Return [X, Y] of the center of cell containing provided text 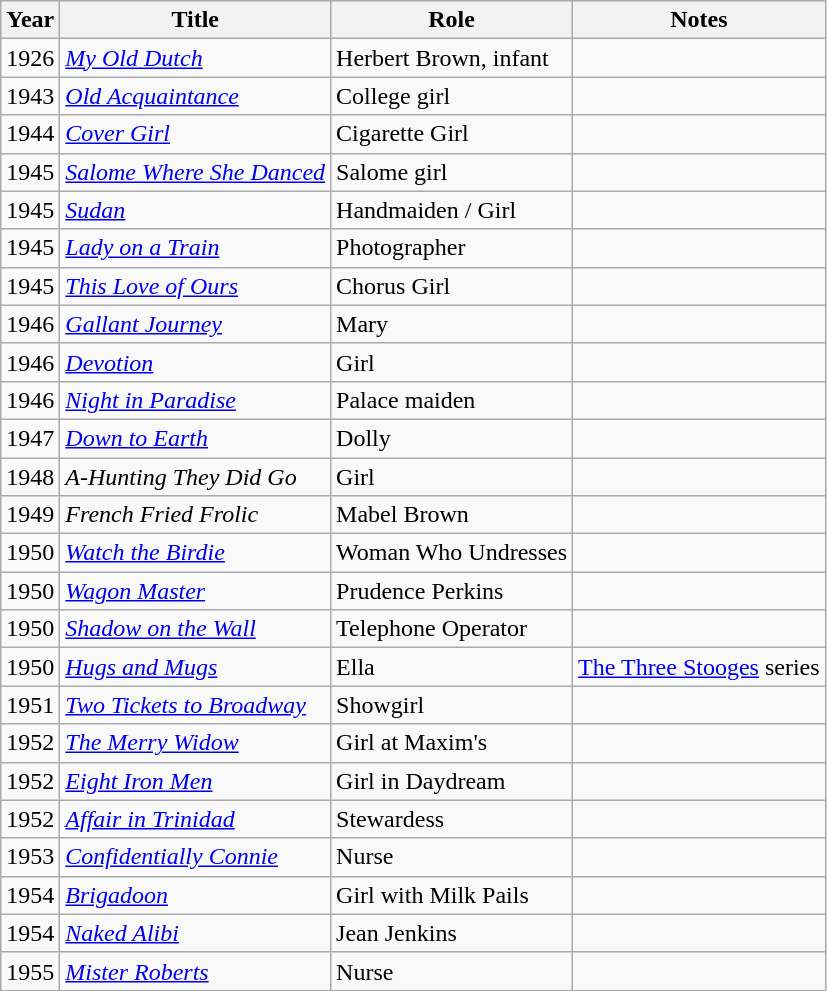
Devotion [196, 362]
Shadow on the Wall [196, 629]
Watch the Birdie [196, 553]
Two Tickets to Broadway [196, 705]
1926 [30, 58]
Sudan [196, 210]
Affair in Trinidad [196, 819]
Showgirl [452, 705]
Girl at Maxim's [452, 743]
1951 [30, 705]
Photographer [452, 248]
1953 [30, 857]
Telephone Operator [452, 629]
Cover Girl [196, 134]
Night in Paradise [196, 400]
Mabel Brown [452, 515]
Mary [452, 324]
Salome girl [452, 172]
1947 [30, 438]
Girl with Milk Pails [452, 895]
Eight Iron Men [196, 781]
Palace maiden [452, 400]
Brigadoon [196, 895]
Down to Earth [196, 438]
My Old Dutch [196, 58]
The Three Stooges series [700, 667]
Dolly [452, 438]
Title [196, 20]
Handmaiden / Girl [452, 210]
Woman Who Undresses [452, 553]
Naked Alibi [196, 933]
Prudence Perkins [452, 591]
1948 [30, 477]
A-Hunting They Did Go [196, 477]
Confidentially Connie [196, 857]
Jean Jenkins [452, 933]
Role [452, 20]
1943 [30, 96]
1955 [30, 971]
Stewardess [452, 819]
Salome Where She Danced [196, 172]
College girl [452, 96]
French Fried Frolic [196, 515]
This Love of Ours [196, 286]
Wagon Master [196, 591]
Herbert Brown, infant [452, 58]
1944 [30, 134]
Cigarette Girl [452, 134]
The Merry Widow [196, 743]
Lady on a Train [196, 248]
Hugs and Mugs [196, 667]
Notes [700, 20]
Year [30, 20]
Girl in Daydream [452, 781]
Ella [452, 667]
Chorus Girl [452, 286]
Old Acquaintance [196, 96]
Gallant Journey [196, 324]
1949 [30, 515]
Mister Roberts [196, 971]
